Pinpoint the cell where the given text exists, returning its [x, y] midpoint coordinate. 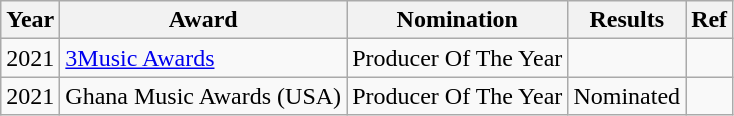
3Music Awards [204, 58]
Nominated [627, 96]
Year [30, 20]
Nomination [458, 20]
Results [627, 20]
Ghana Music Awards (USA) [204, 96]
Ref [710, 20]
Award [204, 20]
